Find where the given text appears and provide that cell's center as [x, y] coordinate. 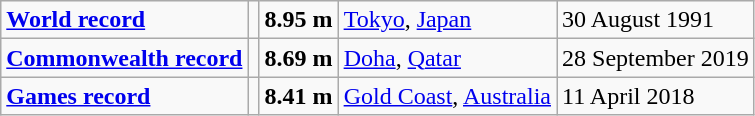
Doha, Qatar [447, 58]
Games record [124, 96]
Gold Coast, Australia [447, 96]
Tokyo, Japan [447, 20]
8.69 m [298, 58]
8.95 m [298, 20]
Commonwealth record [124, 58]
11 April 2018 [656, 96]
30 August 1991 [656, 20]
8.41 m [298, 96]
World record [124, 20]
28 September 2019 [656, 58]
